Capture the cell that displays the provided text and extract its [X, Y] central coordinate. 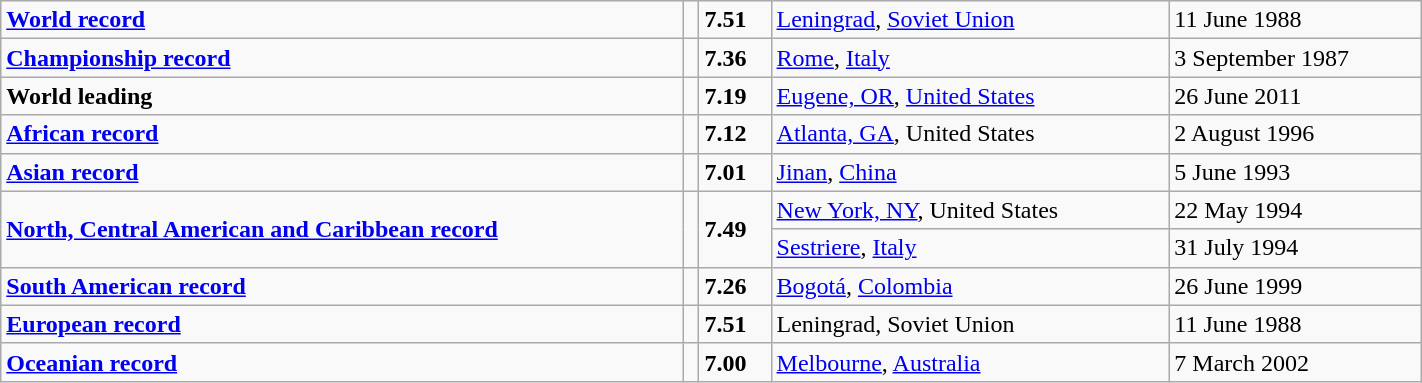
7.26 [735, 286]
7.49 [735, 229]
2 August 1996 [1295, 134]
7.01 [735, 172]
African record [342, 134]
Rome, Italy [970, 58]
Oceanian record [342, 362]
Eugene, OR, United States [970, 96]
European record [342, 324]
7.12 [735, 134]
South American record [342, 286]
Jinan, China [970, 172]
Atlanta, GA, United States [970, 134]
Melbourne, Australia [970, 362]
7.00 [735, 362]
22 May 1994 [1295, 210]
New York, NY, United States [970, 210]
7 March 2002 [1295, 362]
Asian record [342, 172]
7.36 [735, 58]
North, Central American and Caribbean record [342, 229]
Championship record [342, 58]
Sestriere, Italy [970, 248]
26 June 2011 [1295, 96]
3 September 1987 [1295, 58]
World record [342, 20]
31 July 1994 [1295, 248]
Bogotá, Colombia [970, 286]
World leading [342, 96]
7.19 [735, 96]
26 June 1999 [1295, 286]
5 June 1993 [1295, 172]
